Scan for the cell matching the given text and deliver its [x, y] coordinate at center. 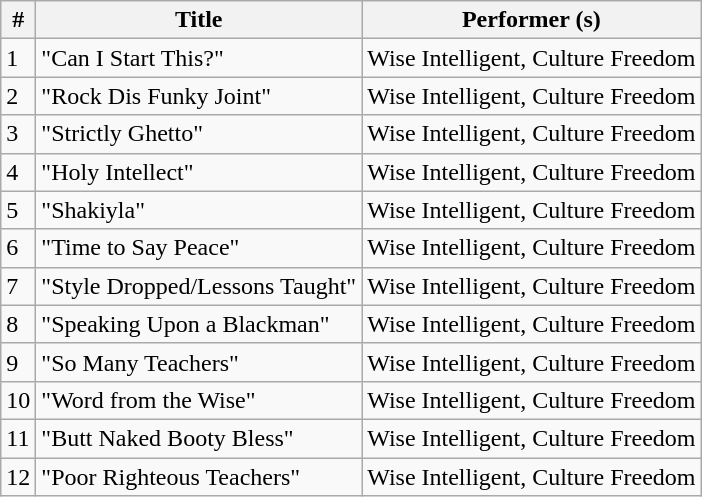
"Poor Righteous Teachers" [199, 477]
"Strictly Ghetto" [199, 134]
8 [18, 324]
"Time to Say Peace" [199, 248]
12 [18, 477]
6 [18, 248]
2 [18, 96]
"Shakiyla" [199, 210]
# [18, 20]
"Style Dropped/Lessons Taught" [199, 286]
"Word from the Wise" [199, 400]
"Can I Start This?" [199, 58]
"Rock Dis Funky Joint" [199, 96]
1 [18, 58]
Title [199, 20]
9 [18, 362]
Performer (s) [532, 20]
7 [18, 286]
11 [18, 438]
10 [18, 400]
3 [18, 134]
"So Many Teachers" [199, 362]
5 [18, 210]
"Speaking Upon a Blackman" [199, 324]
"Butt Naked Booty Bless" [199, 438]
4 [18, 172]
"Holy Intellect" [199, 172]
